For the text-containing cell, return its midpoint in [x, y] coordinate format. 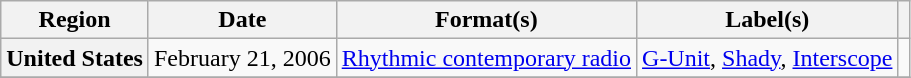
Rhythmic contemporary radio [486, 58]
Label(s) [768, 20]
United States [75, 58]
G-Unit, Shady, Interscope [768, 58]
Region [75, 20]
Date [242, 20]
Format(s) [486, 20]
February 21, 2006 [242, 58]
